Determine the (X, Y) coordinate at the center of the cell enclosing the given text.  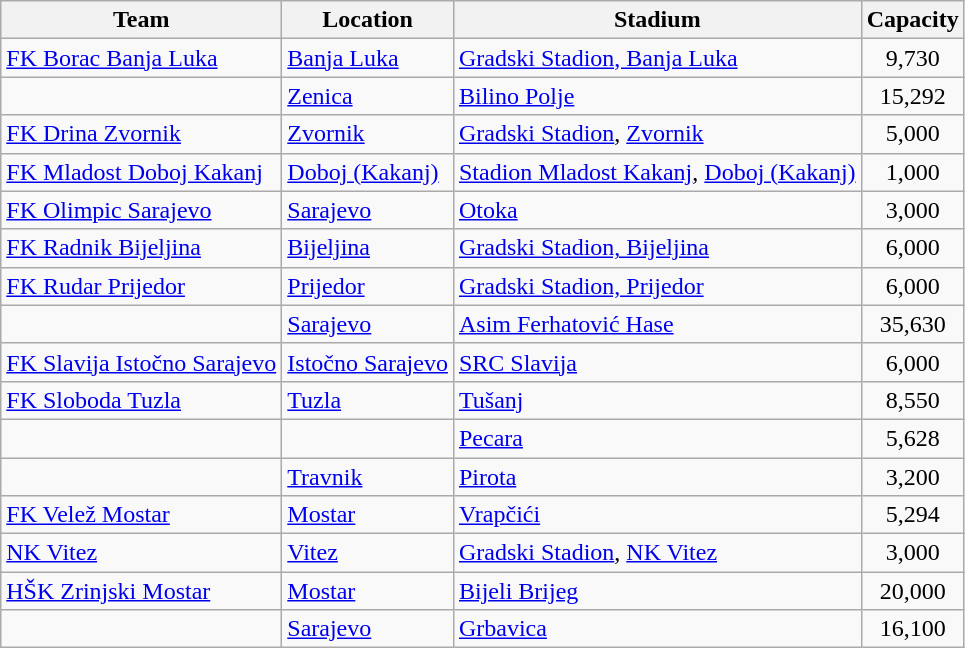
FK Olimpic Sarajevo (142, 210)
Tušanj (657, 400)
Asim Ferhatović Hase (657, 324)
Bijeljina (368, 248)
FK Radnik Bijeljina (142, 248)
Travnik (368, 477)
Vitez (368, 553)
Vrapčići (657, 515)
35,630 (912, 324)
Doboj (Kakanj) (368, 172)
20,000 (912, 591)
Gradski Stadion, Zvornik (657, 134)
FK Slavija Istočno Sarajevo (142, 362)
Bilino Polje (657, 96)
Stadion Mladost Kakanj, Doboj (Kakanj) (657, 172)
Grbavica (657, 629)
FK Drina Zvornik (142, 134)
Capacity (912, 20)
FK Velež Mostar (142, 515)
Prijedor (368, 286)
5,000 (912, 134)
5,294 (912, 515)
Gradski Stadion, NK Vitez (657, 553)
Zenica (368, 96)
Istočno Sarajevo (368, 362)
16,100 (912, 629)
15,292 (912, 96)
Gradski Stadion, Prijedor (657, 286)
8,550 (912, 400)
Banja Luka (368, 58)
FK Sloboda Tuzla (142, 400)
Gradski Stadion, Banja Luka (657, 58)
FK Rudar Prijedor (142, 286)
SRC Slavija (657, 362)
FK Mladost Doboj Kakanj (142, 172)
HŠK Zrinjski Mostar (142, 591)
NK Vitez (142, 553)
5,628 (912, 438)
1,000 (912, 172)
Otoka (657, 210)
Team (142, 20)
9,730 (912, 58)
Pecara (657, 438)
Gradski Stadion, Bijeljina (657, 248)
FK Borac Banja Luka (142, 58)
Location (368, 20)
Bijeli Brijeg (657, 591)
Pirota (657, 477)
Tuzla (368, 400)
Zvornik (368, 134)
3,200 (912, 477)
Stadium (657, 20)
